Find where the given text appears and provide that cell's center as (x, y) coordinate. 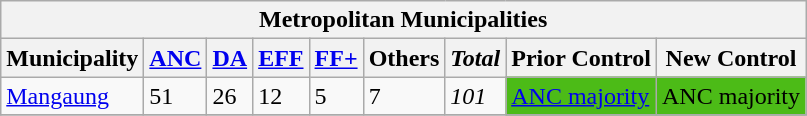
Others (404, 58)
Metropolitan Municipalities (404, 20)
7 (404, 96)
Total (476, 58)
5 (336, 96)
FF+ (336, 58)
Prior Control (582, 58)
26 (230, 96)
DA (230, 58)
12 (281, 96)
Municipality (72, 58)
ANC (176, 58)
New Control (732, 58)
51 (176, 96)
101 (476, 96)
Mangaung (72, 96)
EFF (281, 58)
